Pinpoint the cell where the given text exists, returning its [X, Y] midpoint coordinate. 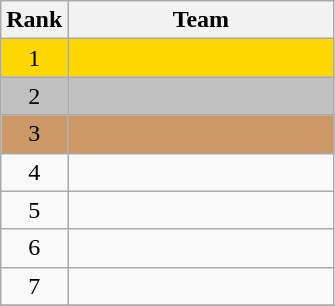
4 [34, 172]
1 [34, 58]
7 [34, 286]
5 [34, 210]
6 [34, 248]
2 [34, 96]
3 [34, 134]
Rank [34, 20]
Team [201, 20]
